Identify which cell holds the provided text, then report its [x, y] central coordinate. 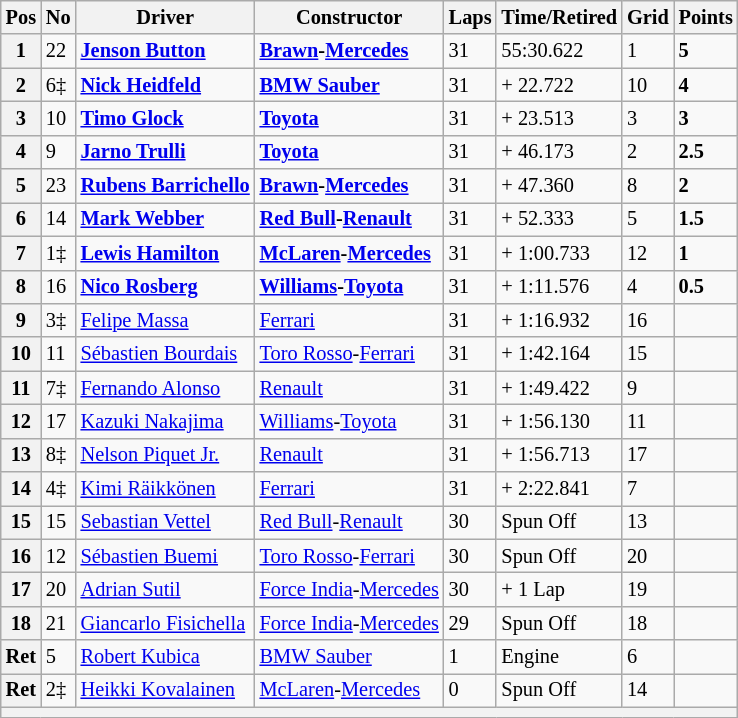
+ 23.513 [559, 118]
23 [58, 186]
55:30.622 [559, 51]
29 [470, 623]
Engine [559, 657]
7‡ [58, 388]
Nick Heidfeld [166, 85]
2.5 [706, 152]
+ 1:00.733 [559, 253]
8‡ [58, 455]
Lewis Hamilton [166, 253]
1.5 [706, 219]
+ 1:56.713 [559, 455]
+ 1:16.932 [559, 320]
No [58, 17]
Rubens Barrichello [166, 186]
Laps [470, 17]
Felipe Massa [166, 320]
+ 1:56.130 [559, 421]
6‡ [58, 85]
2‡ [58, 690]
Giancarlo Fisichella [166, 623]
1‡ [58, 253]
+ 52.333 [559, 219]
Driver [166, 17]
Sebastian Vettel [166, 522]
+ 2:22.841 [559, 489]
Time/Retired [559, 17]
+ 22.722 [559, 85]
Kimi Räikkönen [166, 489]
Mark Webber [166, 219]
+ 46.173 [559, 152]
+ 1:11.576 [559, 287]
Pos [21, 17]
Kazuki Nakajima [166, 421]
19 [648, 589]
Nico Rosberg [166, 287]
Jenson Button [166, 51]
Grid [648, 17]
Constructor [350, 17]
3‡ [58, 320]
Points [706, 17]
Sébastien Buemi [166, 556]
22 [58, 51]
0 [470, 690]
Timo Glock [166, 118]
+ 1:42.164 [559, 354]
Adrian Sutil [166, 589]
Robert Kubica [166, 657]
+ 47.360 [559, 186]
+ 1 Lap [559, 589]
Sébastien Bourdais [166, 354]
4‡ [58, 489]
21 [58, 623]
0.5 [706, 287]
Jarno Trulli [166, 152]
Nelson Piquet Jr. [166, 455]
Heikki Kovalainen [166, 690]
+ 1:49.422 [559, 388]
Fernando Alonso [166, 388]
